Scan for the cell matching the given text and deliver its [X, Y] coordinate at center. 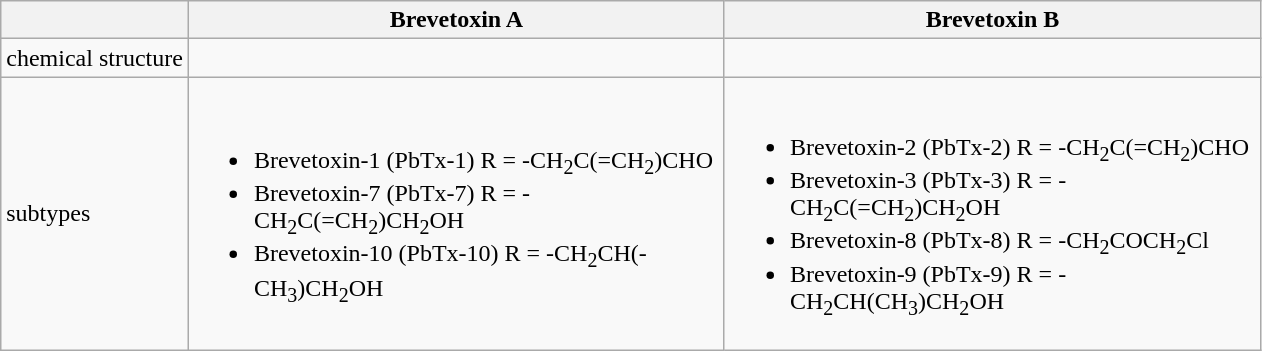
subtypes [95, 214]
chemical structure [95, 58]
Brevetoxin B [992, 20]
Brevetoxin-1 (PbTx-1) R = -CH2C(=CH2)CHOBrevetoxin-7 (PbTx-7) R = -CH2C(=CH2)CH2OHBrevetoxin-10 (PbTx-10) R = -CH2CH(-CH3)CH2OH [456, 214]
Brevetoxin A [456, 20]
